Capture the cell that displays the provided text and extract its (X, Y) central coordinate. 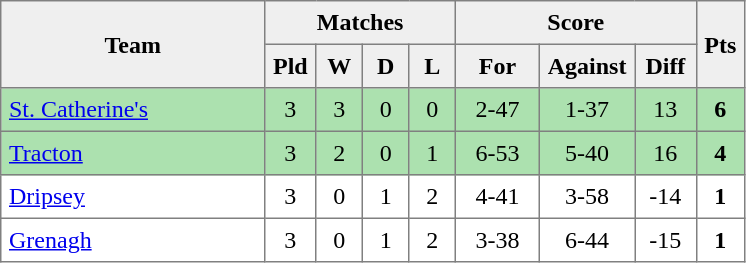
6-53 (497, 153)
Score (576, 23)
13 (666, 110)
L (432, 66)
1-37 (586, 110)
St. Catherine's (133, 110)
Team (133, 44)
3-38 (497, 240)
D (385, 66)
-14 (666, 197)
6 (720, 110)
2-47 (497, 110)
16 (666, 153)
Pts (720, 44)
6-44 (586, 240)
Matches (360, 23)
W (339, 66)
-15 (666, 240)
4 (720, 153)
Against (586, 66)
4-41 (497, 197)
Dripsey (133, 197)
For (497, 66)
Diff (666, 66)
5-40 (586, 153)
Tracton (133, 153)
3-58 (586, 197)
Grenagh (133, 240)
Pld (290, 66)
